Find where the given text appears and provide that cell's center as [x, y] coordinate. 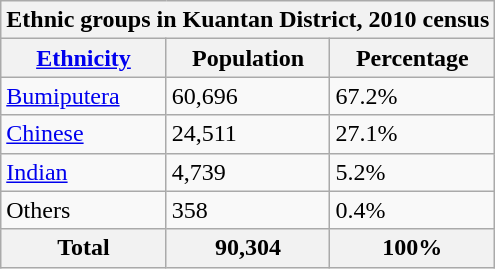
Others [84, 210]
90,304 [248, 248]
0.4% [412, 210]
Chinese [84, 134]
Ethnic groups in Kuantan District, 2010 census [248, 20]
24,511 [248, 134]
Bumiputera [84, 96]
5.2% [412, 172]
67.2% [412, 96]
Population [248, 58]
60,696 [248, 96]
Ethnicity [84, 58]
Total [84, 248]
Percentage [412, 58]
27.1% [412, 134]
358 [248, 210]
Indian [84, 172]
4,739 [248, 172]
100% [412, 248]
